Provide the (x, y) coordinate of the cell's center where the given text is located.  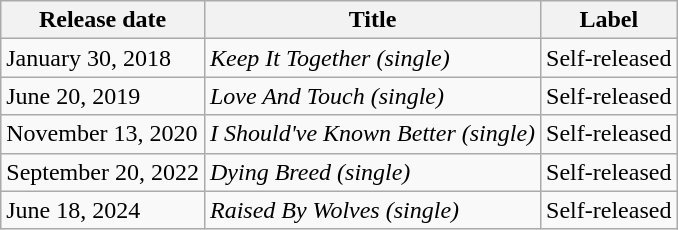
Dying Breed (single) (372, 172)
January 30, 2018 (103, 58)
June 20, 2019 (103, 96)
November 13, 2020 (103, 134)
September 20, 2022 (103, 172)
I Should've Known Better (single) (372, 134)
Love And Touch (single) (372, 96)
Release date (103, 20)
Raised By Wolves (single) (372, 210)
Title (372, 20)
Label (609, 20)
June 18, 2024 (103, 210)
Keep It Together (single) (372, 58)
